Return [X, Y] of the center of cell containing provided text 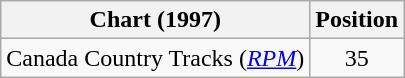
Chart (1997) [156, 20]
Canada Country Tracks (RPM) [156, 58]
Position [357, 20]
35 [357, 58]
